Determine the (X, Y) coordinate at the center of the cell enclosing the given text.  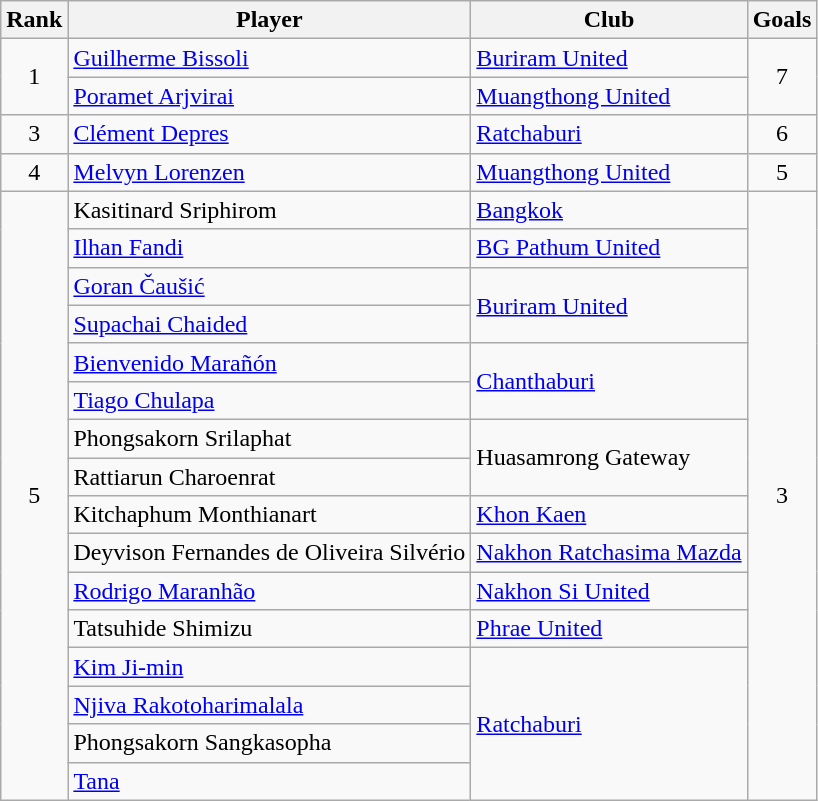
Clément Depres (270, 134)
Phongsakorn Sangkasopha (270, 743)
Phrae United (609, 629)
7 (782, 77)
Bienvenido Marañón (270, 362)
Goals (782, 20)
Bangkok (609, 210)
Tiago Chulapa (270, 400)
1 (34, 77)
6 (782, 134)
Poramet Arjvirai (270, 96)
Phongsakorn Srilaphat (270, 438)
Player (270, 20)
Tatsuhide Shimizu (270, 629)
Guilherme Bissoli (270, 58)
Ilhan Fandi (270, 248)
Tana (270, 781)
Nakhon Ratchasima Mazda (609, 553)
Deyvison Fernandes de Oliveira Silvério (270, 553)
Njiva Rakotoharimalala (270, 705)
Rank (34, 20)
Huasamrong Gateway (609, 457)
4 (34, 172)
Club (609, 20)
Rattiarun Charoenrat (270, 477)
Kim Ji-min (270, 667)
BG Pathum United (609, 248)
Kasitinard Sriphirom (270, 210)
Goran Čaušić (270, 286)
Khon Kaen (609, 515)
Nakhon Si United (609, 591)
Rodrigo Maranhão (270, 591)
Chanthaburi (609, 381)
Kitchaphum Monthianart (270, 515)
Melvyn Lorenzen (270, 172)
Supachai Chaided (270, 324)
